Determine the [x, y] coordinate at the center of the cell enclosing the given text.  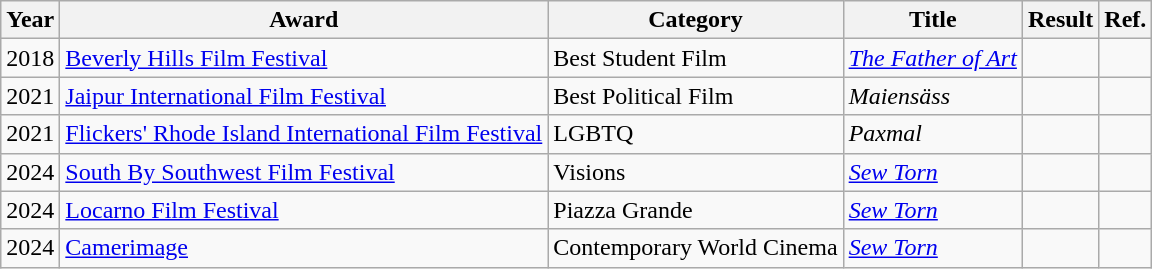
Contemporary World Cinema [696, 248]
Result [1060, 20]
Best Political Film [696, 96]
Locarno Film Festival [304, 210]
Beverly Hills Film Festival [304, 58]
South By Southwest Film Festival [304, 172]
Maiensäss [932, 96]
LGBTQ [696, 134]
Jaipur International Film Festival [304, 96]
Best Student Film [696, 58]
Title [932, 20]
Category [696, 20]
Award [304, 20]
Ref. [1126, 20]
The Father of Art [932, 58]
Flickers' Rhode Island International Film Festival [304, 134]
Paxmal [932, 134]
Visions [696, 172]
Piazza Grande [696, 210]
2018 [30, 58]
Year [30, 20]
Camerimage [304, 248]
